Return [X, Y] of the center of cell containing provided text 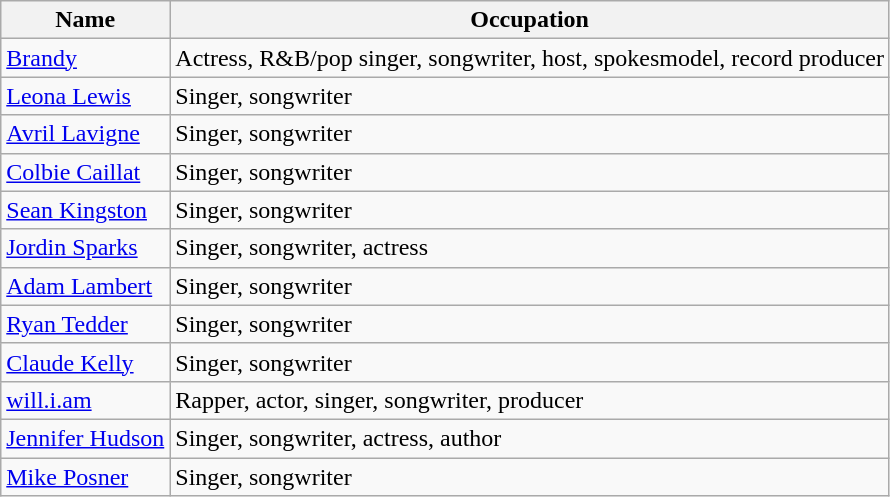
Jordin Sparks [86, 248]
Claude Kelly [86, 362]
Singer, songwriter, actress [530, 248]
Mike Posner [86, 477]
Occupation [530, 20]
Actress, R&B/pop singer, songwriter, host, spokesmodel, record producer [530, 58]
Singer, songwriter, actress, author [530, 438]
Ryan Tedder [86, 324]
Avril Lavigne [86, 134]
Adam Lambert [86, 286]
Name [86, 20]
Jennifer Hudson [86, 438]
Leona Lewis [86, 96]
Sean Kingston [86, 210]
Colbie Caillat [86, 172]
Rapper, actor, singer, songwriter, producer [530, 400]
will.i.am [86, 400]
Brandy [86, 58]
